Return the [x, y] coordinate for the center point of the cell that contains the specified text.  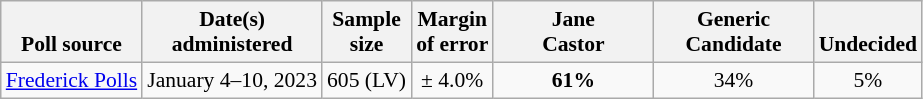
January 4–10, 2023 [232, 80]
5% [868, 80]
Poll source [72, 32]
Samplesize [366, 32]
Date(s)administered [232, 32]
61% [573, 80]
GenericCandidate [733, 32]
Marginof error [452, 32]
JaneCastor [573, 32]
605 (LV) [366, 80]
± 4.0% [452, 80]
Frederick Polls [72, 80]
Undecided [868, 32]
34% [733, 80]
